Locate the cell with the specified text and output its (x, y) center coordinate. 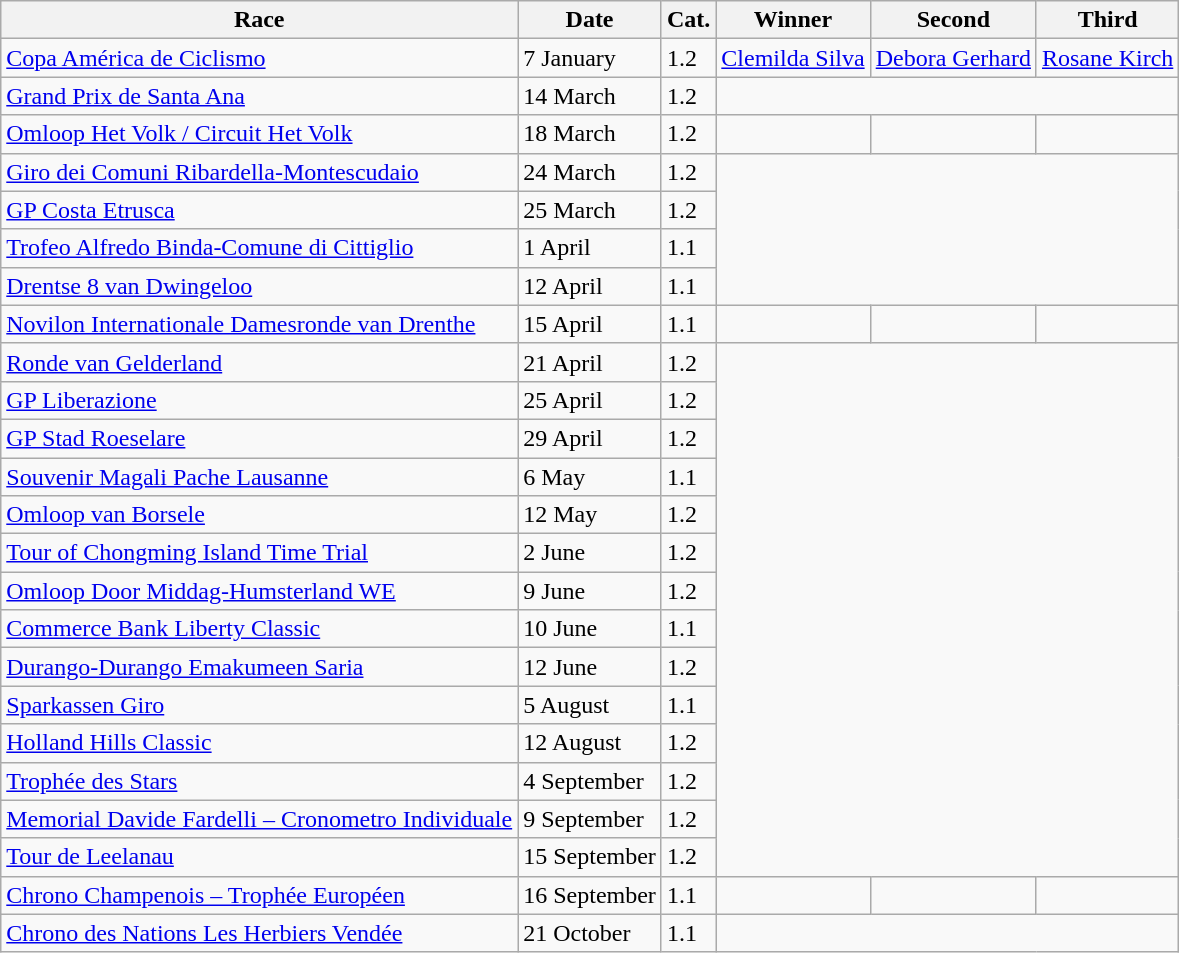
7 January (590, 58)
Omloop van Borsele (260, 515)
2 June (590, 553)
Third (1107, 20)
10 June (590, 629)
Rosane Kirch (1107, 58)
Debora Gerhard (953, 58)
GP Costa Etrusca (260, 210)
25 April (590, 400)
Novilon Internationale Damesronde van Drenthe (260, 324)
Drentse 8 van Dwingeloo (260, 286)
Souvenir Magali Pache Lausanne (260, 477)
Omloop Door Middag-Humsterland WE (260, 591)
GP Liberazione (260, 400)
Trophée des Stars (260, 781)
4 September (590, 781)
14 March (590, 96)
6 May (590, 477)
Winner (793, 20)
Chrono des Nations Les Herbiers Vendée (260, 933)
Holland Hills Classic (260, 743)
Date (590, 20)
12 August (590, 743)
12 May (590, 515)
15 September (590, 857)
Clemilda Silva (793, 58)
5 August (590, 705)
Durango-Durango Emakumeen Saria (260, 667)
12 June (590, 667)
15 April (590, 324)
Ronde van Gelderland (260, 362)
21 October (590, 933)
Cat. (688, 20)
12 April (590, 286)
Grand Prix de Santa Ana (260, 96)
9 June (590, 591)
Tour of Chongming Island Time Trial (260, 553)
Giro dei Comuni Ribardella-Montescudaio (260, 172)
GP Stad Roeselare (260, 438)
Copa América de Ciclismo (260, 58)
9 September (590, 819)
Commerce Bank Liberty Classic (260, 629)
21 April (590, 362)
Trofeo Alfredo Binda-Comune di Cittiglio (260, 248)
1 April (590, 248)
Sparkassen Giro (260, 705)
Omloop Het Volk / Circuit Het Volk (260, 134)
29 April (590, 438)
25 March (590, 210)
Race (260, 20)
16 September (590, 895)
Tour de Leelanau (260, 857)
Chrono Champenois – Trophée Européen (260, 895)
Memorial Davide Fardelli – Cronometro Individuale (260, 819)
18 March (590, 134)
Second (953, 20)
24 March (590, 172)
